Return the [X, Y] coordinate for the center point of the cell that contains the specified text.  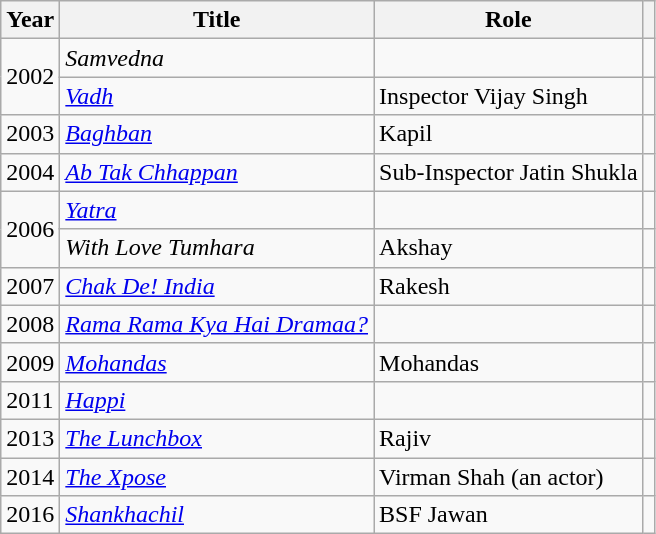
Virman Shah (an actor) [509, 477]
2006 [30, 229]
2007 [30, 286]
Sub-Inspector Jatin Shukla [509, 172]
BSF Jawan [509, 515]
The Lunchbox [217, 438]
Happi [217, 400]
Ab Tak Chhappan [217, 172]
2011 [30, 400]
Title [217, 20]
2013 [30, 438]
Rajiv [509, 438]
2009 [30, 362]
Chak De! India [217, 286]
Kapil [509, 134]
Shankhachil [217, 515]
Akshay [509, 248]
Rama Rama Kya Hai Dramaa? [217, 324]
2002 [30, 77]
Inspector Vijay Singh [509, 96]
2008 [30, 324]
Vadh [217, 96]
2014 [30, 477]
Baghban [217, 134]
2016 [30, 515]
Role [509, 20]
Rakesh [509, 286]
With Love Tumhara [217, 248]
Samvedna [217, 58]
Year [30, 20]
2003 [30, 134]
2004 [30, 172]
The Xpose [217, 477]
Yatra [217, 210]
